Return [x, y] of the center of cell containing provided text 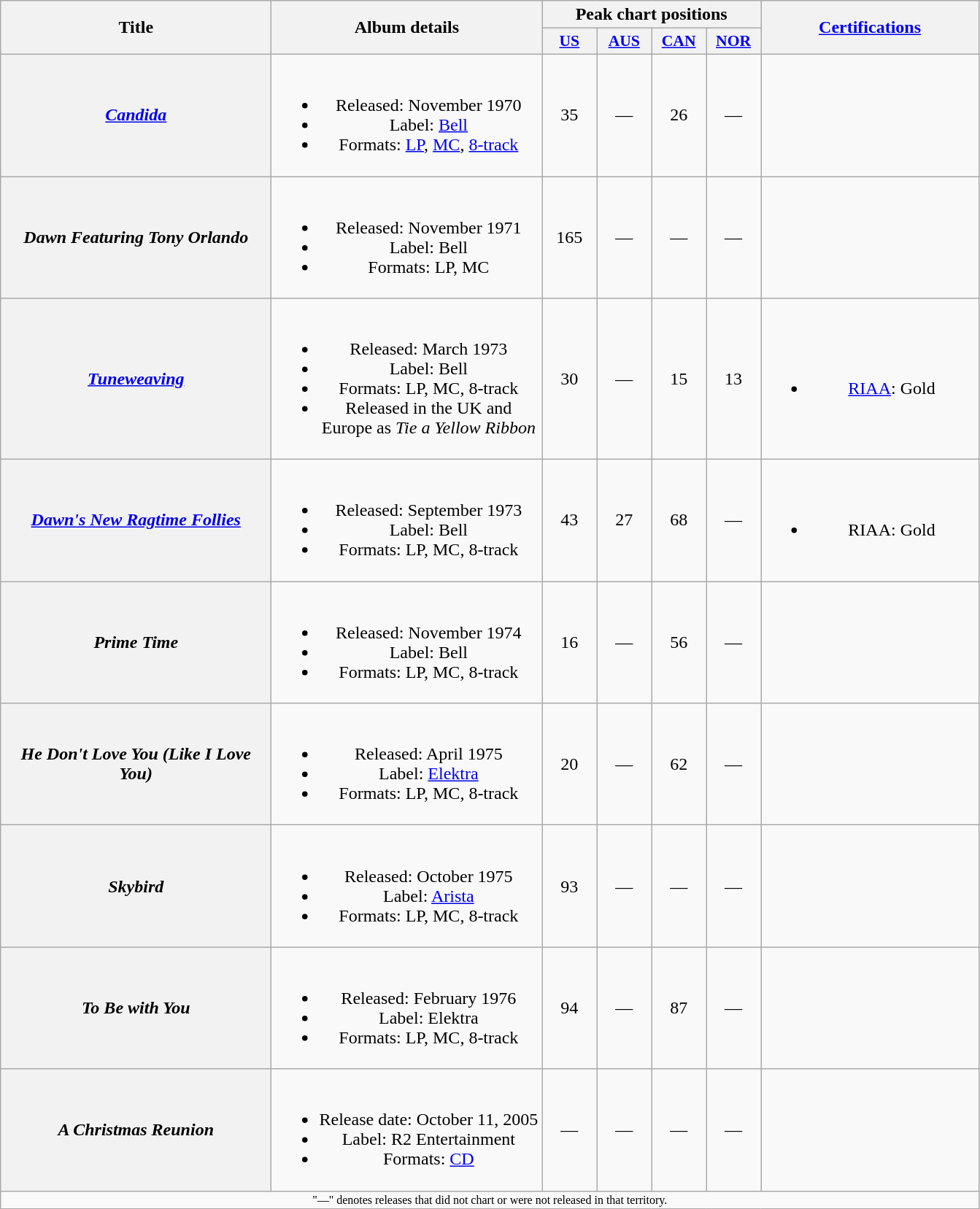
Release date: October 11, 2005Label: R2 EntertainmentFormats: CD [407, 1129]
Released: November 1971Label: BellFormats: LP, MC [407, 238]
93 [569, 886]
94 [569, 1008]
AUS [625, 42]
68 [679, 521]
13 [734, 379]
Certifications [870, 28]
Skybird [136, 886]
Released: February 1976Label: ElektraFormats: LP, MC, 8-track [407, 1008]
US [569, 42]
Released: October 1975Label: AristaFormats: LP, MC, 8-track [407, 886]
30 [569, 379]
Dawn's New Ragtime Follies [136, 521]
15 [679, 379]
Candida [136, 115]
Tuneweaving [136, 379]
35 [569, 115]
Title [136, 28]
Peak chart positions [652, 15]
Released: April 1975Label: ElektraFormats: LP, MC, 8-track [407, 765]
16 [569, 642]
Released: September 1973Label: BellFormats: LP, MC, 8-track [407, 521]
Released: November 1974Label: BellFormats: LP, MC, 8-track [407, 642]
Released: November 1970Label: BellFormats: LP, MC, 8-track [407, 115]
A Christmas Reunion [136, 1129]
CAN [679, 42]
26 [679, 115]
165 [569, 238]
"—" denotes releases that did not chart or were not released in that territory. [490, 1200]
To Be with You [136, 1008]
20 [569, 765]
56 [679, 642]
43 [569, 521]
Album details [407, 28]
NOR [734, 42]
Dawn Featuring Tony Orlando [136, 238]
He Don't Love You (Like I Love You) [136, 765]
27 [625, 521]
87 [679, 1008]
Prime Time [136, 642]
Released: March 1973Label: BellFormats: LP, MC, 8-trackReleased in the UK and Europe as Tie a Yellow Ribbon [407, 379]
62 [679, 765]
